Locate the cell with the specified text and output its (X, Y) center coordinate. 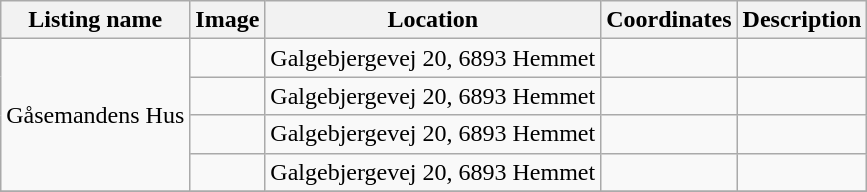
Listing name (96, 20)
Location (433, 20)
Image (228, 20)
Gåsemandens Hus (96, 115)
Description (802, 20)
Coordinates (669, 20)
